Extract the (x, y) coordinate from the center of the cell holding the provided text.  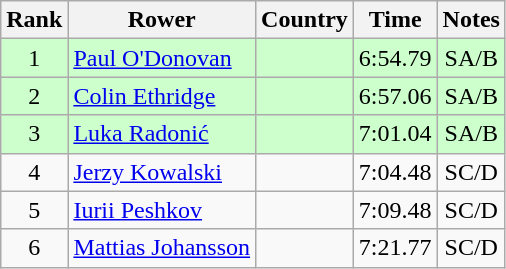
7:21.77 (395, 248)
Colin Ethridge (162, 96)
7:09.48 (395, 210)
Time (395, 20)
Luka Radonić (162, 134)
Rank (34, 20)
5 (34, 210)
3 (34, 134)
6:57.06 (395, 96)
1 (34, 58)
Jerzy Kowalski (162, 172)
4 (34, 172)
6 (34, 248)
Paul O'Donovan (162, 58)
2 (34, 96)
Iurii Peshkov (162, 210)
Notes (471, 20)
Rower (162, 20)
7:01.04 (395, 134)
6:54.79 (395, 58)
Country (305, 20)
7:04.48 (395, 172)
Mattias Johansson (162, 248)
